Return the [x, y] coordinate for the center point of the cell that contains the specified text.  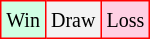
Draw [72, 20]
Win [24, 20]
Loss [126, 20]
